Locate the cell with the specified text and output its (x, y) center coordinate. 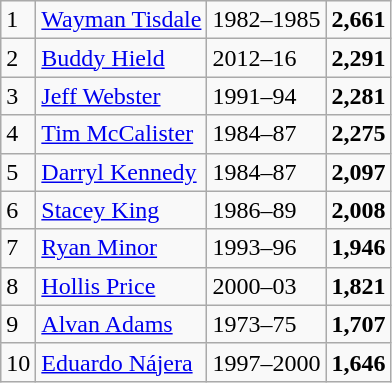
1986–89 (266, 210)
Ryan Minor (122, 248)
3 (18, 96)
2012–16 (266, 58)
1991–94 (266, 96)
2 (18, 58)
1,707 (358, 324)
6 (18, 210)
Buddy Hield (122, 58)
8 (18, 286)
2,661 (358, 20)
2,008 (358, 210)
Hollis Price (122, 286)
5 (18, 172)
Alvan Adams (122, 324)
9 (18, 324)
Jeff Webster (122, 96)
2,291 (358, 58)
2000–03 (266, 286)
Wayman Tisdale (122, 20)
2,281 (358, 96)
1,946 (358, 248)
Tim McCalister (122, 134)
1 (18, 20)
Stacey King (122, 210)
Eduardo Nájera (122, 362)
1997–2000 (266, 362)
1973–75 (266, 324)
1993–96 (266, 248)
10 (18, 362)
2,097 (358, 172)
1,821 (358, 286)
1982–1985 (266, 20)
4 (18, 134)
2,275 (358, 134)
Darryl Kennedy (122, 172)
1,646 (358, 362)
7 (18, 248)
